Provide the [X, Y] coordinate of the cell's center where the given text is located.  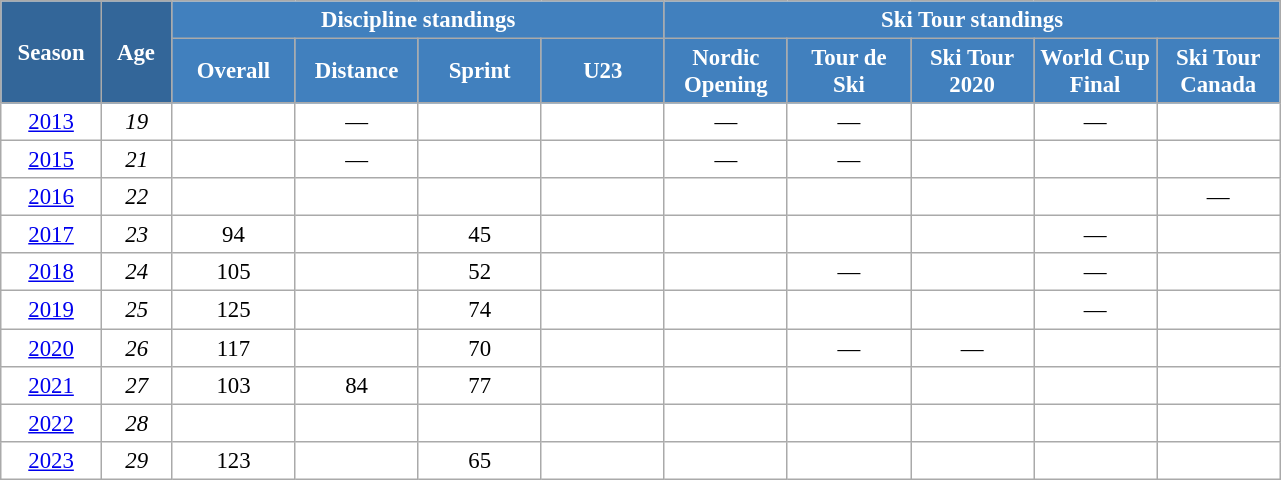
29 [136, 460]
21 [136, 160]
27 [136, 385]
Ski Tour standings [972, 20]
Discipline standings [418, 20]
Tour deSki [848, 72]
23 [136, 235]
45 [480, 235]
65 [480, 460]
52 [480, 273]
28 [136, 423]
103 [234, 385]
70 [480, 348]
2019 [52, 310]
123 [234, 460]
Age [136, 52]
2023 [52, 460]
74 [480, 310]
Overall [234, 72]
Season [52, 52]
2015 [52, 160]
Distance [356, 72]
2016 [52, 197]
84 [356, 385]
77 [480, 385]
Sprint [480, 72]
World CupFinal [1096, 72]
U23 [602, 72]
2021 [52, 385]
24 [136, 273]
2013 [52, 122]
19 [136, 122]
125 [234, 310]
22 [136, 197]
Ski Tour2020 [972, 72]
105 [234, 273]
2018 [52, 273]
94 [234, 235]
Ski TourCanada [1218, 72]
25 [136, 310]
117 [234, 348]
26 [136, 348]
2017 [52, 235]
2022 [52, 423]
2020 [52, 348]
NordicOpening [726, 72]
